Return [x, y] of the center of cell containing provided text 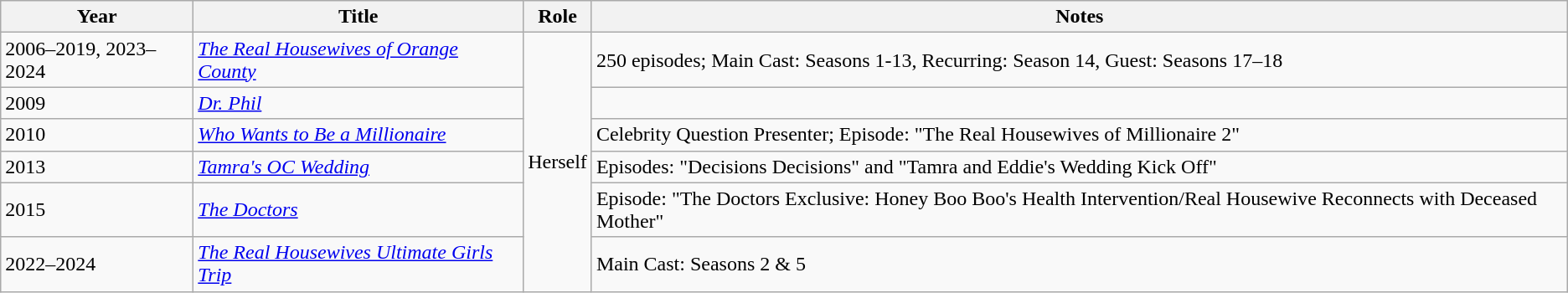
2010 [97, 135]
2013 [97, 167]
Year [97, 17]
Who Wants to Be a Millionaire [358, 135]
Herself [558, 162]
The Real Housewives Ultimate Girls Trip [358, 265]
The Doctors [358, 209]
The Real Housewives of Orange County [358, 60]
Tamra's OC Wedding [358, 167]
250 episodes; Main Cast: Seasons 1-13, Recurring: Season 14, Guest: Seasons 17–18 [1079, 60]
2015 [97, 209]
Dr. Phil [358, 103]
Main Cast: Seasons 2 & 5 [1079, 265]
Celebrity Question Presenter; Episode: "The Real Housewives of Millionaire 2" [1079, 135]
Title [358, 17]
2006–2019, 2023–2024 [97, 60]
Notes [1079, 17]
Role [558, 17]
Episode: "The Doctors Exclusive: Honey Boo Boo's Health Intervention/Real Housewive Reconnects with Deceased Mother" [1079, 209]
2009 [97, 103]
2022–2024 [97, 265]
Episodes: "Decisions Decisions" and "Tamra and Eddie's Wedding Kick Off" [1079, 167]
